Output the (X, Y) coordinate of the center of the cell containing the given text.  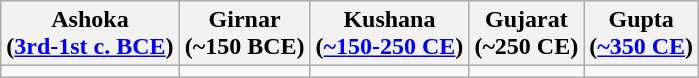
Kushana(~150-250 CE) (390, 34)
Gupta(~350 CE) (642, 34)
Gujarat(~250 CE) (526, 34)
Ashoka(3rd-1st c. BCE) (90, 34)
Girnar(~150 BCE) (244, 34)
